Pinpoint the cell where the given text exists, returning its (X, Y) midpoint coordinate. 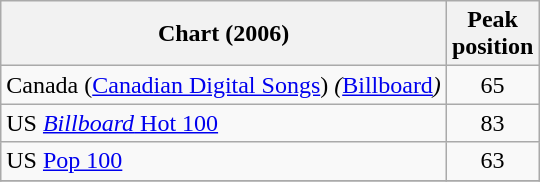
US Billboard Hot 100 (224, 123)
US Pop 100 (224, 161)
65 (492, 85)
83 (492, 123)
63 (492, 161)
Canada (Canadian Digital Songs) (Billboard) (224, 85)
Chart (2006) (224, 34)
Peakposition (492, 34)
